Scan for the cell matching the given text and deliver its (x, y) coordinate at center. 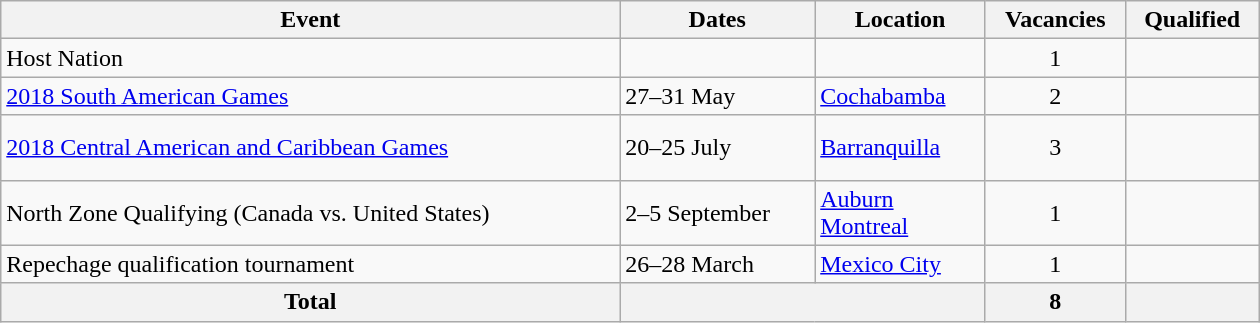
Event (310, 20)
Qualified (1192, 20)
26–28 March (718, 264)
20–25 July (718, 148)
Barranquilla (900, 148)
Mexico City (900, 264)
Dates (718, 20)
2018 South American Games (310, 96)
Cochabamba (900, 96)
Auburn Montreal (900, 212)
Total (310, 302)
2–5 September (718, 212)
8 (1055, 302)
Host Nation (310, 58)
North Zone Qualifying (Canada vs. United States) (310, 212)
3 (1055, 148)
27–31 May (718, 96)
2 (1055, 96)
2018 Central American and Caribbean Games (310, 148)
Location (900, 20)
Vacancies (1055, 20)
Repechage qualification tournament (310, 264)
